Scan for the cell matching the given text and deliver its [x, y] coordinate at center. 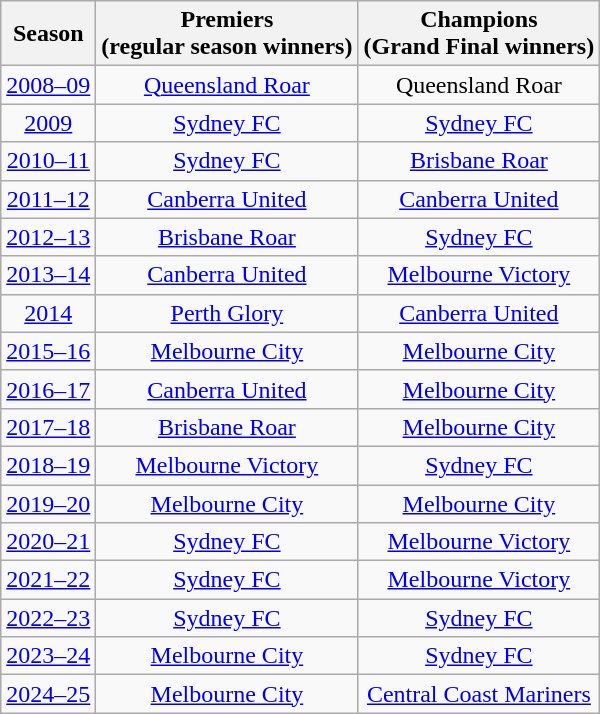
2023–24 [48, 656]
2021–22 [48, 580]
2012–13 [48, 237]
2020–21 [48, 542]
2016–17 [48, 389]
Central Coast Mariners [479, 694]
2015–16 [48, 351]
2014 [48, 313]
2019–20 [48, 503]
Premiers(regular season winners) [227, 34]
2009 [48, 123]
2008–09 [48, 85]
Season [48, 34]
2011–12 [48, 199]
2010–11 [48, 161]
2017–18 [48, 427]
2013–14 [48, 275]
2024–25 [48, 694]
2022–23 [48, 618]
2018–19 [48, 465]
Champions(Grand Final winners) [479, 34]
Perth Glory [227, 313]
